Return [x, y] of the center of cell containing provided text 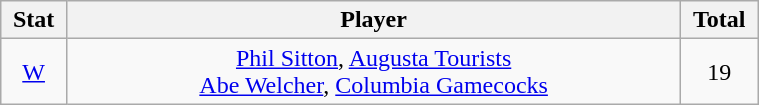
19 [720, 72]
Phil Sitton, Augusta Tourists Abe Welcher, Columbia Gamecocks [373, 72]
Stat [34, 20]
Player [373, 20]
W [34, 72]
Total [720, 20]
